Return [x, y] of the center of cell containing provided text 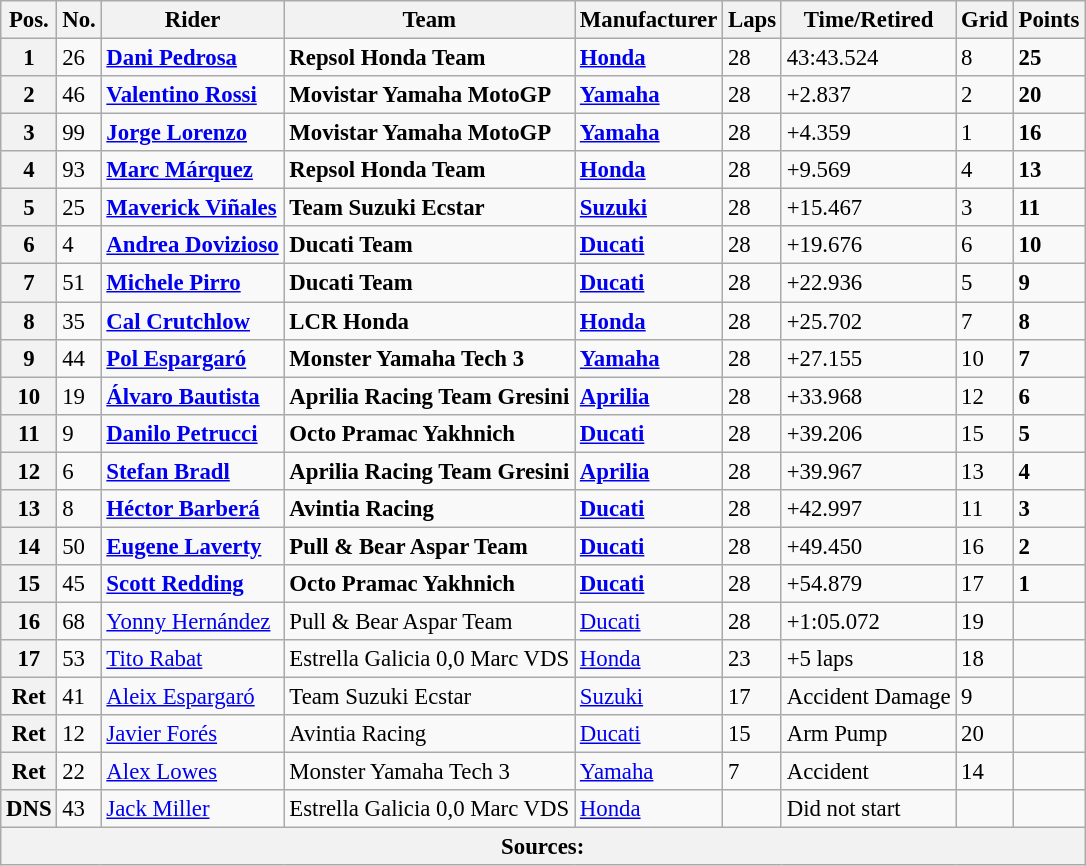
18 [984, 659]
Valentino Rossi [192, 95]
Héctor Barberá [192, 509]
+1:05.072 [868, 621]
+4.359 [868, 133]
93 [79, 170]
Grid [984, 20]
+5 laps [868, 659]
Aleix Espargaró [192, 697]
+15.467 [868, 208]
Dani Pedrosa [192, 58]
68 [79, 621]
Tito Rabat [192, 659]
44 [79, 358]
Rider [192, 20]
Did not start [868, 809]
26 [79, 58]
+25.702 [868, 321]
Marc Márquez [192, 170]
+39.206 [868, 433]
Manufacturer [649, 20]
DNS [29, 809]
Accident [868, 772]
46 [79, 95]
50 [79, 546]
22 [79, 772]
Yonny Hernández [192, 621]
+39.967 [868, 471]
41 [79, 697]
Accident Damage [868, 697]
Álvaro Bautista [192, 396]
+49.450 [868, 546]
Danilo Petrucci [192, 433]
LCR Honda [430, 321]
+42.997 [868, 509]
Pos. [29, 20]
43:43.524 [868, 58]
+27.155 [868, 358]
Stefan Bradl [192, 471]
+33.968 [868, 396]
99 [79, 133]
Jorge Lorenzo [192, 133]
Points [1048, 20]
+22.936 [868, 283]
51 [79, 283]
Laps [752, 20]
+9.569 [868, 170]
+19.676 [868, 245]
Jack Miller [192, 809]
Sources: [543, 847]
+2.837 [868, 95]
23 [752, 659]
Alex Lowes [192, 772]
No. [79, 20]
Cal Crutchlow [192, 321]
+54.879 [868, 584]
45 [79, 584]
53 [79, 659]
43 [79, 809]
35 [79, 321]
Arm Pump [868, 734]
Andrea Dovizioso [192, 245]
Michele Pirro [192, 283]
Pol Espargaró [192, 358]
Javier Forés [192, 734]
Team [430, 20]
Maverick Viñales [192, 208]
Time/Retired [868, 20]
Scott Redding [192, 584]
Eugene Laverty [192, 546]
